Find where the given text appears and provide that cell's center as [X, Y] coordinate. 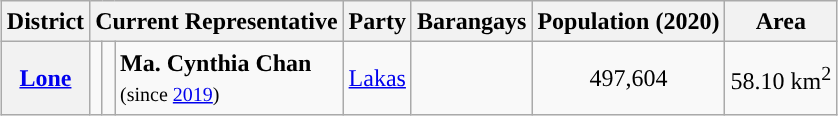
Barangays [471, 22]
Lone [45, 78]
District [45, 22]
Area [781, 22]
Population (2020) [628, 22]
Party [377, 22]
Lakas [377, 78]
58.10 km2 [781, 78]
Ma. Cynthia Chan(since 2019) [230, 78]
Current Representative [216, 22]
497,604 [628, 78]
